Determine the (x, y) coordinate at the center of the cell enclosing the given text.  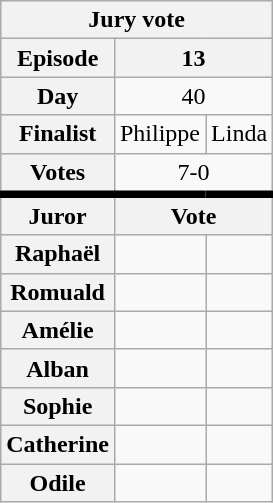
Linda (240, 134)
Sophie (58, 406)
Philippe (160, 134)
Vote (193, 214)
Odile (58, 483)
7-0 (193, 174)
Romuald (58, 292)
Jury vote (137, 20)
Alban (58, 368)
Amélie (58, 330)
Juror (58, 214)
Episode (58, 58)
Finalist (58, 134)
Catherine (58, 444)
13 (193, 58)
40 (193, 96)
Raphaël (58, 254)
Day (58, 96)
Votes (58, 174)
